For the text-containing cell, return its midpoint in [X, Y] coordinate format. 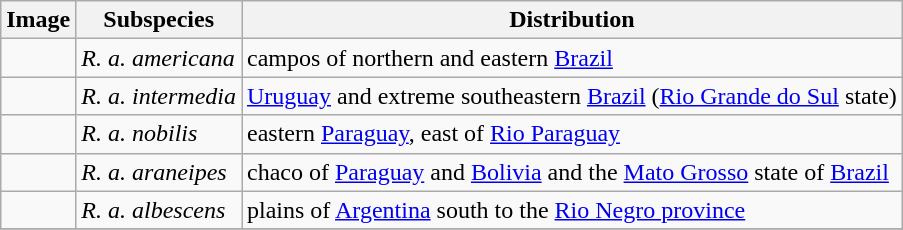
plains of Argentina south to the Rio Negro province [572, 210]
R. a. intermedia [159, 96]
R. a. albescens [159, 210]
Image [38, 20]
R. a. americana [159, 58]
R. a. nobilis [159, 134]
Distribution [572, 20]
Uruguay and extreme southeastern Brazil (Rio Grande do Sul state) [572, 96]
chaco of Paraguay and Bolivia and the Mato Grosso state of Brazil [572, 172]
R. a. araneipes [159, 172]
campos of northern and eastern Brazil [572, 58]
eastern Paraguay, east of Rio Paraguay [572, 134]
Subspecies [159, 20]
